Scan for the cell matching the given text and deliver its [X, Y] coordinate at center. 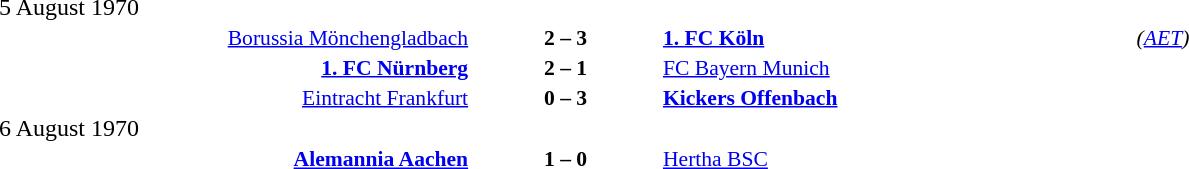
0 – 3 [566, 98]
2 – 3 [566, 38]
1. FC Köln [897, 38]
FC Bayern Munich [897, 68]
Kickers Offenbach [897, 98]
2 – 1 [566, 68]
